Determine the (X, Y) coordinate at the center of the cell enclosing the given text.  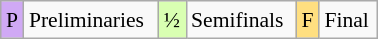
Semifinals (241, 20)
P (12, 20)
½ (172, 20)
F (308, 20)
Final (348, 20)
Preliminaries (91, 20)
